Return [x, y] of the center of cell containing provided text 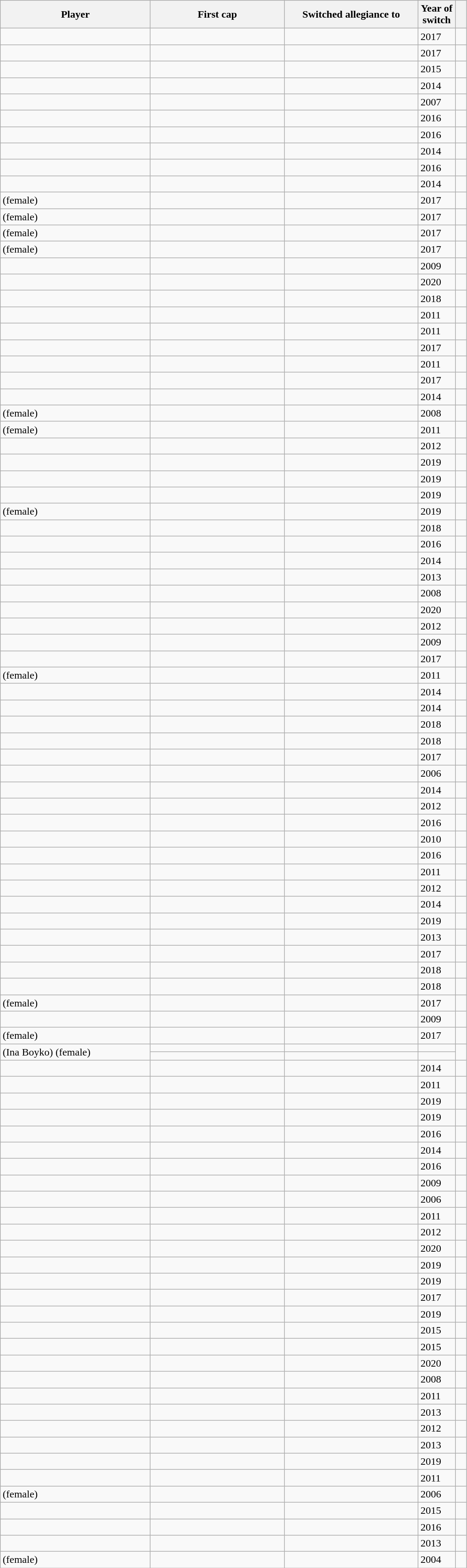
First cap [217, 15]
Player [76, 15]
2010 [436, 839]
Switched allegiance to [351, 15]
(Ina Boyko) (female) [76, 1052]
2004 [436, 1560]
Year of switch [436, 15]
2007 [436, 102]
